Scan for the cell matching the given text and deliver its (X, Y) coordinate at center. 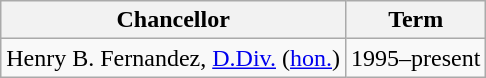
Henry B. Fernandez, D.Div. (hon.) (174, 58)
Term (416, 20)
Chancellor (174, 20)
1995–present (416, 58)
